Output the [X, Y] coordinate of the center of the cell containing the given text.  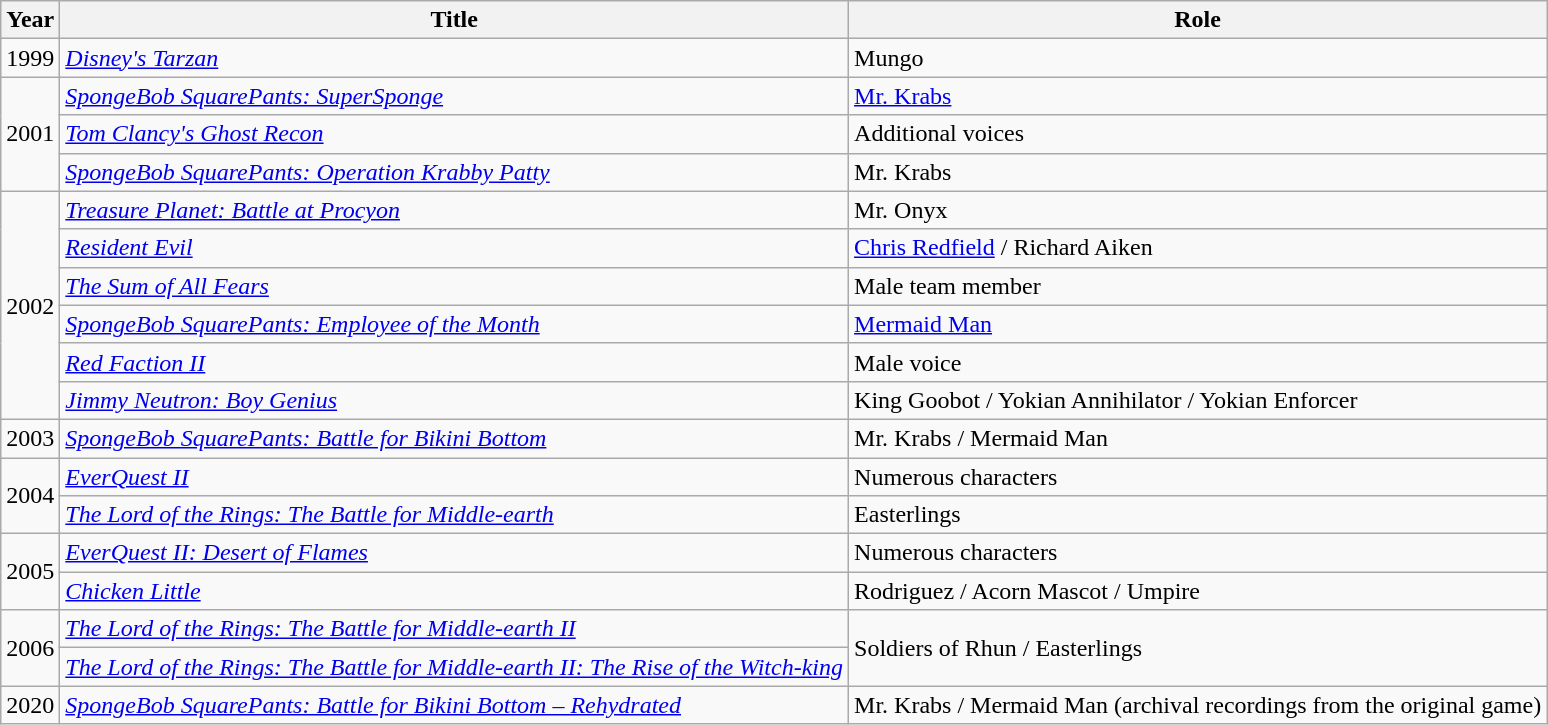
Soldiers of Rhun / Easterlings [1198, 648]
Role [1198, 20]
Mr. Onyx [1198, 210]
Disney's Tarzan [454, 58]
The Lord of the Rings: The Battle for Middle-earth II: The Rise of the Witch-king [454, 667]
Tom Clancy's Ghost Recon [454, 134]
The Lord of the Rings: The Battle for Middle-earth [454, 515]
Mermaid Man [1198, 324]
2004 [30, 496]
Mr. Krabs / Mermaid Man [1198, 438]
2001 [30, 134]
The Sum of All Fears [454, 286]
SpongeBob SquarePants: Operation Krabby Patty [454, 172]
Mr. Krabs / Mermaid Man (archival recordings from the original game) [1198, 705]
SpongeBob SquarePants: SuperSponge [454, 96]
King Goobot / Yokian Annihilator / Yokian Enforcer [1198, 400]
2002 [30, 305]
Chris Redfield / Richard Aiken [1198, 248]
Additional voices [1198, 134]
Mungo [1198, 58]
SpongeBob SquarePants: Battle for Bikini Bottom – Rehydrated [454, 705]
Resident Evil [454, 248]
Male team member [1198, 286]
The Lord of the Rings: The Battle for Middle-earth II [454, 629]
Jimmy Neutron: Boy Genius [454, 400]
Treasure Planet: Battle at Procyon [454, 210]
Male voice [1198, 362]
Chicken Little [454, 591]
Year [30, 20]
SpongeBob SquarePants: Battle for Bikini Bottom [454, 438]
2020 [30, 705]
SpongeBob SquarePants: Employee of the Month [454, 324]
Rodriguez / Acorn Mascot / Umpire [1198, 591]
2006 [30, 648]
2005 [30, 572]
1999 [30, 58]
EverQuest II [454, 477]
2003 [30, 438]
Easterlings [1198, 515]
Red Faction II [454, 362]
EverQuest II: Desert of Flames [454, 553]
Title [454, 20]
